For the text-containing cell, return its midpoint in [x, y] coordinate format. 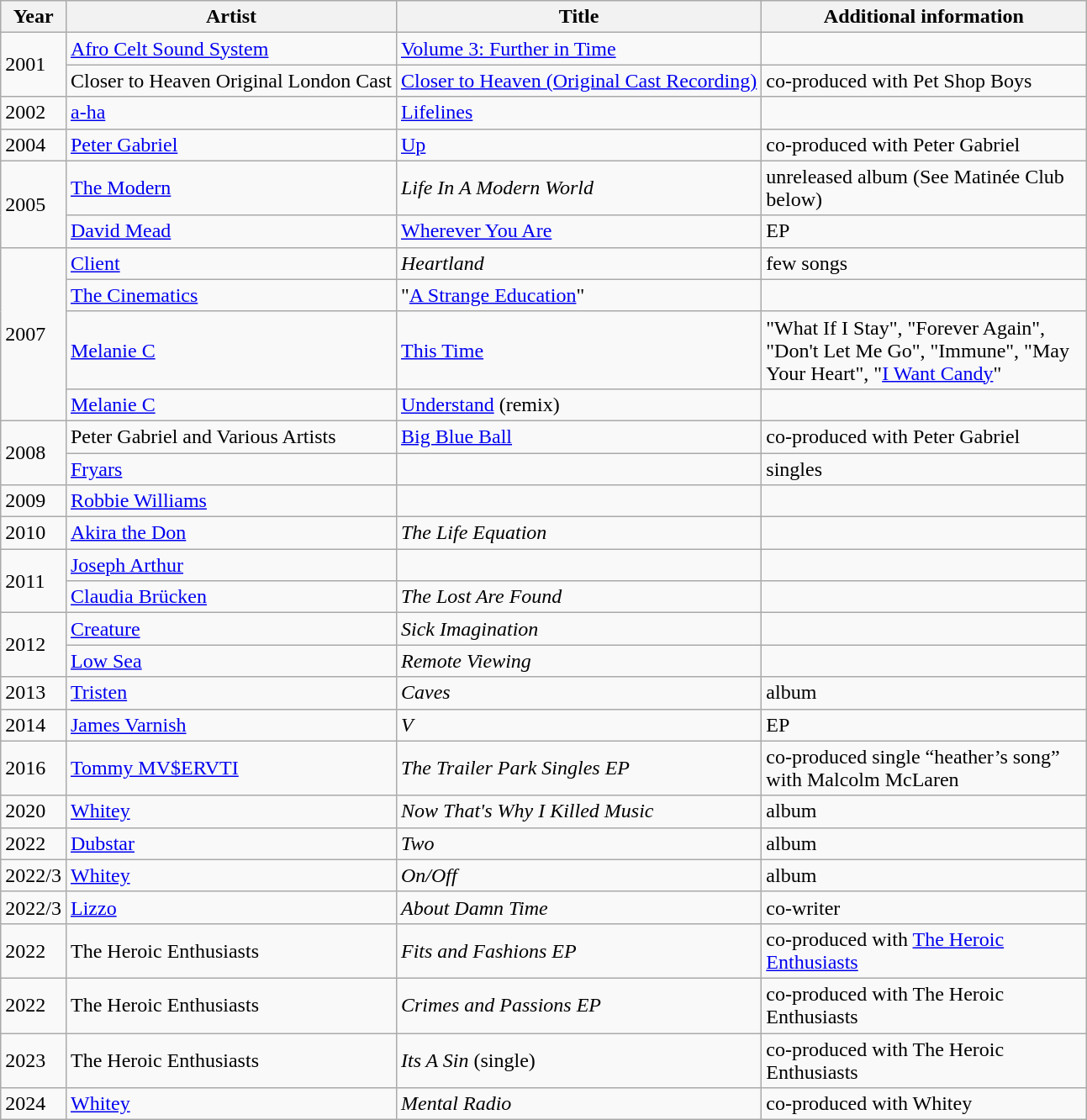
co-produced with Pet Shop Boys [924, 81]
Joseph Arthur [230, 565]
2014 [34, 725]
Akira the Don [230, 533]
a-ha [230, 113]
Crimes and Passions EP [578, 1006]
Robbie Williams [230, 501]
Tristen [230, 693]
Lizzo [230, 907]
Year [34, 17]
James Varnish [230, 725]
On/Off [578, 875]
2009 [34, 501]
Afro Celt Sound System [230, 49]
This Time [578, 350]
Remote Viewing [578, 661]
2016 [34, 769]
Wherever You Are [578, 231]
2011 [34, 581]
Closer to Heaven Original London Cast [230, 81]
2008 [34, 452]
Fryars [230, 468]
co-writer [924, 907]
2024 [34, 1104]
Claudia Brücken [230, 597]
Dubstar [230, 843]
Understand (remix) [578, 404]
2013 [34, 693]
About Damn Time [578, 907]
Closer to Heaven (Original Cast Recording) [578, 81]
Heartland [578, 263]
The Cinematics [230, 295]
Volume 3: Further in Time [578, 49]
Its A Sin (single) [578, 1059]
Now That's Why I Killed Music [578, 811]
singles [924, 468]
co-produced with Whitey [924, 1104]
Artist [230, 17]
The Lost Are Found [578, 597]
The Trailer Park Singles EP [578, 769]
"What If I Stay", "Forever Again", "Don't Let Me Go", "Immune", "May Your Heart", "I Want Candy" [924, 350]
Up [578, 145]
2005 [34, 203]
Mental Radio [578, 1104]
2012 [34, 645]
Client [230, 263]
David Mead [230, 231]
Low Sea [230, 661]
Big Blue Ball [578, 436]
2020 [34, 811]
Creature [230, 629]
Fits and Fashions EP [578, 950]
Caves [578, 693]
Lifelines [578, 113]
co-produced single “heather’s song” with Malcolm McLaren [924, 769]
2004 [34, 145]
2010 [34, 533]
The Life Equation [578, 533]
2007 [34, 334]
Tommy MV$ERVTI [230, 769]
V [578, 725]
Additional information [924, 17]
unreleased album (See Matinée Club below) [924, 188]
2002 [34, 113]
Title [578, 17]
"A Strange Education" [578, 295]
Life In A Modern World [578, 188]
Peter Gabriel and Various Artists [230, 436]
few songs [924, 263]
The Modern [230, 188]
Two [578, 843]
Peter Gabriel [230, 145]
2023 [34, 1059]
2001 [34, 65]
Sick Imagination [578, 629]
